From the cell containing the given text, extract its center point as (X, Y) coordinate. 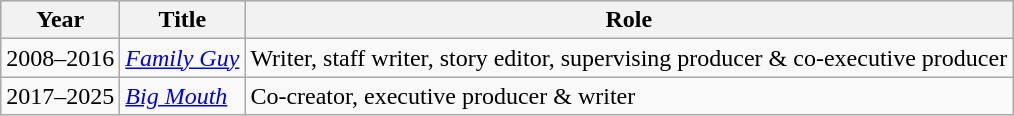
Writer, staff writer, story editor, supervising producer & co-executive producer (629, 58)
Family Guy (182, 58)
Co-creator, executive producer & writer (629, 96)
Role (629, 20)
Year (60, 20)
Big Mouth (182, 96)
Title (182, 20)
2017–2025 (60, 96)
2008–2016 (60, 58)
